Determine the (X, Y) coordinate at the center of the cell enclosing the given text.  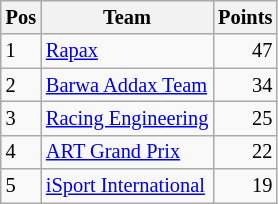
34 (245, 85)
Points (245, 17)
22 (245, 152)
iSport International (127, 186)
3 (21, 118)
2 (21, 85)
1 (21, 51)
Rapax (127, 51)
4 (21, 152)
5 (21, 186)
47 (245, 51)
Barwa Addax Team (127, 85)
Team (127, 17)
ART Grand Prix (127, 152)
19 (245, 186)
Pos (21, 17)
Racing Engineering (127, 118)
25 (245, 118)
